Provide the [x, y] coordinate of the cell's center where the given text is located.  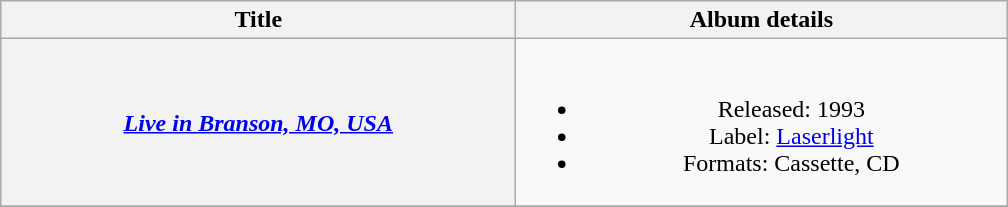
Released: 1993Label: LaserlightFormats: Cassette, CD [762, 122]
Album details [762, 20]
Title [258, 20]
Live in Branson, MO, USA [258, 122]
